Provide the [x, y] coordinate of the cell's center where the given text is located.  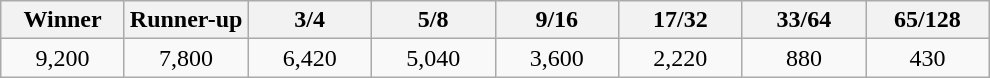
65/128 [928, 20]
7,800 [186, 58]
430 [928, 58]
5,040 [433, 58]
3/4 [310, 20]
33/64 [804, 20]
5/8 [433, 20]
Winner [63, 20]
17/32 [681, 20]
880 [804, 58]
9/16 [557, 20]
Runner-up [186, 20]
3,600 [557, 58]
2,220 [681, 58]
6,420 [310, 58]
9,200 [63, 58]
